Return (X, Y) of the center of cell containing provided text 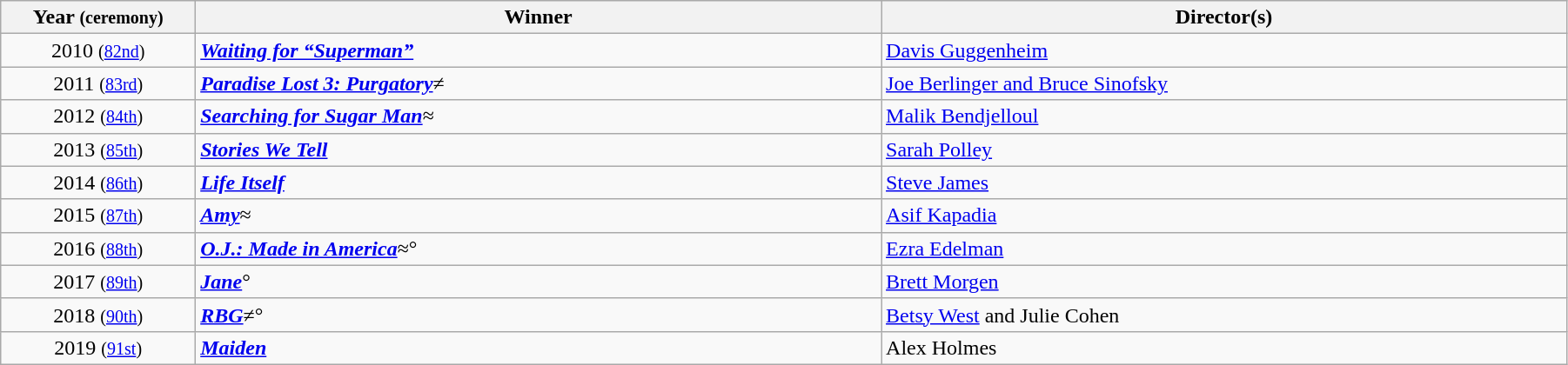
Ezra Edelman (1224, 249)
Paradise Lost 3: Purgatory≠ (539, 83)
Brett Morgen (1224, 282)
RBG≠° (539, 315)
2015 (87th) (98, 216)
2013 (85th) (98, 149)
2010 (82nd) (98, 50)
Winner (539, 17)
2012 (84th) (98, 116)
Amy≈ (539, 216)
Waiting for “Superman” (539, 50)
2019 (91st) (98, 348)
Director(s) (1224, 17)
Betsy West and Julie Cohen (1224, 315)
Steve James (1224, 182)
O.J.: Made in America≈° (539, 249)
Life Itself (539, 182)
Joe Berlinger and Bruce Sinofsky (1224, 83)
Searching for Sugar Man≈ (539, 116)
Year (ceremony) (98, 17)
Jane° (539, 282)
2017 (89th) (98, 282)
Asif Kapadia (1224, 216)
Davis Guggenheim (1224, 50)
Sarah Polley (1224, 149)
2016 (88th) (98, 249)
2018 (90th) (98, 315)
2011 (83rd) (98, 83)
Stories We Tell (539, 149)
Alex Holmes (1224, 348)
Malik Bendjelloul (1224, 116)
Maiden (539, 348)
2014 (86th) (98, 182)
